Extract the [X, Y] coordinate from the center of the cell holding the provided text.  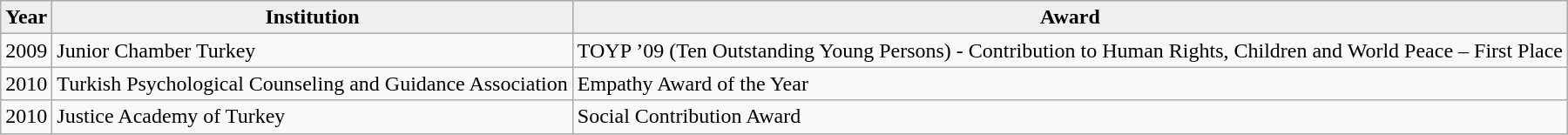
2009 [26, 51]
Year [26, 17]
Empathy Award of the Year [1070, 84]
Justice Academy of Turkey [312, 117]
Award [1070, 17]
Institution [312, 17]
Junior Chamber Turkey [312, 51]
Social Contribution Award [1070, 117]
TOYP ’09 (Ten Outstanding Young Persons) - Contribution to Human Rights, Children and World Peace – First Place [1070, 51]
Turkish Psychological Counseling and Guidance Association [312, 84]
